Determine the (x, y) coordinate at the center of the cell enclosing the given text.  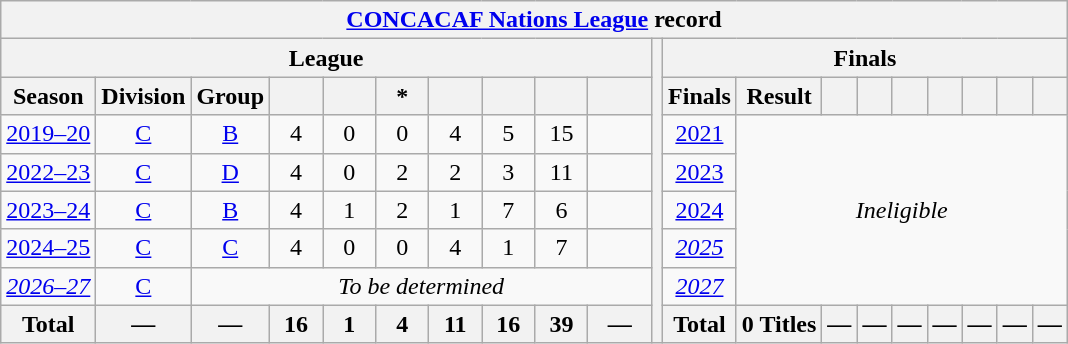
2021 (700, 134)
CONCACAF Nations League record (534, 20)
2026–27 (48, 286)
League (326, 58)
2023–24 (48, 210)
D (230, 172)
3 (508, 172)
39 (562, 324)
2023 (700, 172)
2019–20 (48, 134)
0 Titles (779, 324)
Group (230, 96)
Ineligible (902, 210)
2022–23 (48, 172)
Division (144, 96)
Result (779, 96)
2025 (700, 248)
To be determined (422, 286)
2024 (700, 210)
5 (508, 134)
2027 (700, 286)
15 (562, 134)
Season (48, 96)
* (402, 96)
2024–25 (48, 248)
6 (562, 210)
